From the cell containing the given text, extract its center point as (X, Y) coordinate. 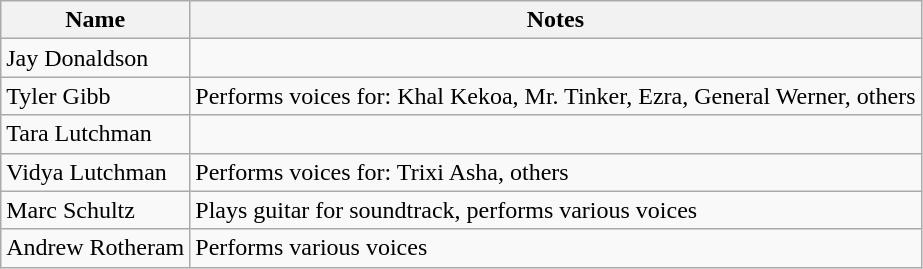
Performs voices for: Khal Kekoa, Mr. Tinker, Ezra, General Werner, others (556, 96)
Plays guitar for soundtrack, performs various voices (556, 210)
Jay Donaldson (96, 58)
Andrew Rotheram (96, 248)
Performs voices for: Trixi Asha, others (556, 172)
Marc Schultz (96, 210)
Performs various voices (556, 248)
Notes (556, 20)
Name (96, 20)
Vidya Lutchman (96, 172)
Tara Lutchman (96, 134)
Tyler Gibb (96, 96)
